Locate the cell with the specified text and output its [X, Y] center coordinate. 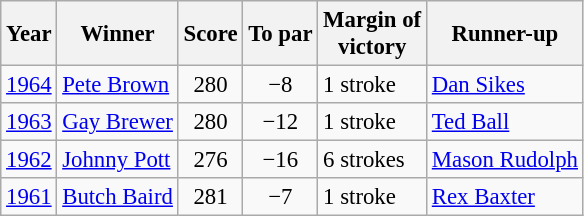
−12 [280, 122]
Gay Brewer [118, 122]
1963 [29, 122]
Winner [118, 34]
Dan Sikes [504, 85]
Mason Rudolph [504, 160]
276 [210, 160]
Johnny Pott [118, 160]
−16 [280, 160]
To par [280, 34]
Year [29, 34]
−7 [280, 197]
1964 [29, 85]
6 strokes [372, 160]
1961 [29, 197]
281 [210, 197]
Rex Baxter [504, 197]
−8 [280, 85]
Ted Ball [504, 122]
Pete Brown [118, 85]
Butch Baird [118, 197]
Score [210, 34]
1962 [29, 160]
Margin ofvictory [372, 34]
Runner-up [504, 34]
